Identify which cell holds the provided text, then report its (X, Y) central coordinate. 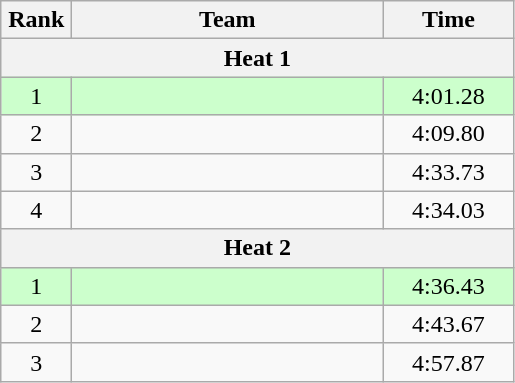
4:43.67 (448, 324)
Rank (36, 20)
Team (228, 20)
4:34.03 (448, 210)
4:36.43 (448, 286)
4:57.87 (448, 362)
4:01.28 (448, 96)
4:09.80 (448, 134)
Heat 1 (258, 58)
Heat 2 (258, 248)
Time (448, 20)
4 (36, 210)
4:33.73 (448, 172)
